Identify which cell holds the provided text, then report its [X, Y] central coordinate. 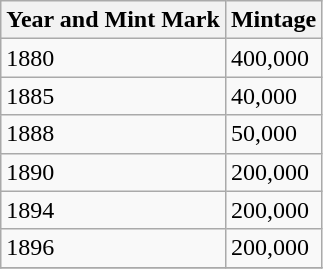
1880 [114, 58]
1890 [114, 172]
50,000 [273, 134]
1885 [114, 96]
1894 [114, 210]
Year and Mint Mark [114, 20]
1888 [114, 134]
400,000 [273, 58]
Mintage [273, 20]
40,000 [273, 96]
1896 [114, 248]
